Search for the cell housing the specified text and yield its (X, Y) center coordinate. 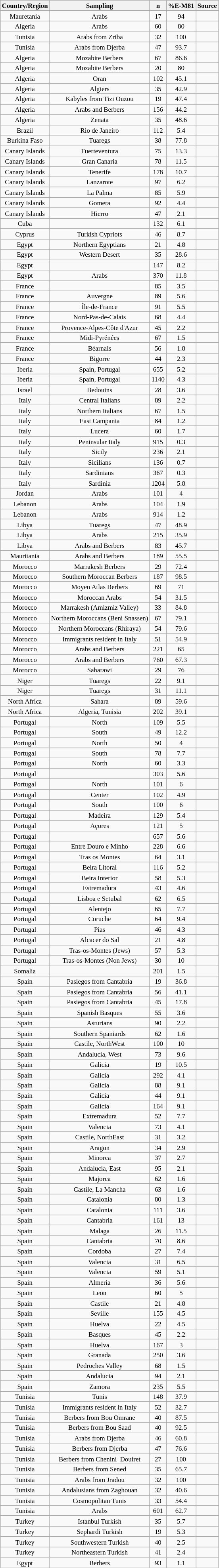
Gomera (100, 203)
26 (158, 1230)
Sicilians (100, 462)
93 (158, 1562)
Rio de Janeiro (100, 130)
Northern Moroccans (Beni Snassen) (100, 618)
10.5 (181, 1064)
189 (158, 556)
236 (158, 452)
54.9 (181, 639)
20 (158, 68)
28 (158, 389)
65.7 (181, 1469)
97 (158, 182)
59.6 (181, 701)
Northern Moroccans (Rhiraya) (100, 628)
148 (158, 1396)
Kabyles from Tizi Ouzou (100, 99)
88 (158, 1085)
6.6 (181, 846)
228 (158, 846)
Algiers (100, 89)
48.6 (181, 120)
Majorca (100, 1179)
98.5 (181, 576)
32.7 (181, 1407)
201 (158, 971)
2.5 (181, 1542)
111 (158, 1209)
36 (158, 1282)
3.5 (181, 286)
Île-de-France (100, 307)
Sardinia (100, 483)
3.3 (181, 763)
37.9 (181, 1396)
91 (158, 307)
Mauritania (25, 556)
Estremadura (100, 888)
63 (158, 1189)
Almeria (100, 1282)
Southwestern Turkish (100, 1542)
42.9 (181, 89)
58 (158, 877)
Cuba (25, 223)
1204 (158, 483)
Northern Italians (100, 410)
136 (158, 462)
Coruche (100, 919)
Gran Canaria (100, 161)
Nord-Pas-de-Calais (100, 317)
1.1 (181, 1562)
Northeastern Turkish (100, 1552)
161 (158, 1220)
Minorca (100, 1158)
76 (181, 670)
95 (158, 1168)
28.6 (181, 255)
Berbers from Bou Omrane (100, 1417)
Pias (100, 929)
8.6 (181, 1241)
221 (158, 649)
Bigorre (100, 359)
Tras-os-Montes (Jews) (100, 950)
13 (181, 1220)
5.1 (181, 1272)
Fuerteventura (100, 151)
92.5 (181, 1428)
2.7 (181, 1158)
37 (158, 1158)
Country/Region (25, 6)
35.9 (181, 535)
Northern Egyptians (100, 244)
9.6 (181, 1054)
Extremadura (100, 1116)
Marrakesh (Amizmiz Valley) (100, 608)
45.1 (181, 78)
La Palma (100, 193)
Granada (100, 1355)
Sephardi Turkish (100, 1532)
Cyprus (25, 234)
Istanbul Turkish (100, 1521)
Western Desert (100, 255)
Brazil (25, 130)
Andalucia, West (100, 1054)
109 (158, 722)
41.1 (181, 992)
Moyen Atlas Berbers (100, 587)
69 (158, 587)
Sahara (100, 701)
75 (158, 151)
Peninsular Italy (100, 441)
147 (158, 265)
Auvergne (100, 296)
1.9 (181, 504)
Castile, La Mancha (100, 1189)
Basques (100, 1334)
2.4 (181, 1552)
601 (158, 1511)
48.9 (181, 525)
Arabs from Zriba (100, 37)
760 (158, 660)
Pedroches Valley (100, 1366)
76.6 (181, 1448)
367 (158, 473)
84.8 (181, 608)
Berbers from Sened (100, 1469)
129 (158, 815)
116 (158, 867)
Açores (100, 826)
Berbers from Djerba (100, 1448)
90 (158, 1023)
Asturians (100, 1023)
55 (158, 1013)
Zamora (100, 1386)
657 (158, 836)
44.2 (181, 109)
Leon (100, 1293)
235 (158, 1386)
12.2 (181, 732)
Zenata (100, 120)
Tenerife (100, 172)
Lisboa e Setubal (100, 898)
60.8 (181, 1438)
4.9 (181, 794)
1.3 (181, 1199)
79.6 (181, 628)
59 (158, 1272)
34 (158, 1147)
Mauretania (25, 16)
Castile, NorthEast (100, 1137)
Sicily (100, 452)
3 (181, 1345)
11.8 (181, 275)
Moroccan Arabs (100, 597)
Bedouins (100, 389)
51 (158, 639)
Center (100, 794)
%E-M81 (181, 6)
1.8 (181, 348)
Aragon (100, 1147)
55.5 (181, 556)
655 (158, 369)
215 (158, 535)
92 (158, 203)
70 (158, 1241)
2.3 (181, 359)
6.2 (181, 182)
n (158, 6)
187 (158, 576)
Marrakesh Berbers (100, 566)
Andalucia (100, 1376)
915 (158, 441)
72.4 (181, 566)
Castile (100, 1303)
292 (158, 1075)
31.5 (181, 597)
Castile, NorthWest (100, 1043)
62.7 (181, 1511)
1.7 (181, 431)
Entre Douro e Minho (100, 846)
0.7 (181, 462)
Southern Moroccan Berbers (100, 576)
Sardinians (100, 473)
104 (158, 504)
79.1 (181, 618)
43 (158, 888)
Andalucia, East (100, 1168)
Jordan (25, 493)
Beira Interior (100, 877)
Cordoba (100, 1251)
5.9 (181, 193)
Algeria, Tunisia (100, 712)
Source (207, 6)
167 (158, 1345)
Malaga (100, 1230)
3.2 (181, 1137)
87.5 (181, 1417)
93.7 (181, 47)
Somalia (25, 971)
Beira Litoral (100, 867)
Béarnais (100, 348)
155 (158, 1314)
164 (158, 1106)
50 (158, 742)
178 (158, 172)
5.7 (181, 1521)
77.8 (181, 141)
Oran (100, 78)
Israel (25, 389)
13.3 (181, 151)
17.8 (181, 1002)
Midi-Pyrénées (100, 338)
7.4 (181, 1251)
6.1 (181, 223)
3.1 (181, 857)
17 (158, 16)
2.9 (181, 1147)
Burkina Faso (25, 141)
Seville (100, 1314)
41 (158, 1552)
Hierro (100, 213)
86.6 (181, 57)
Southern Spaniards (100, 1033)
45.7 (181, 546)
40.6 (181, 1490)
83 (158, 546)
132 (158, 223)
Lanzarote (100, 182)
156 (158, 109)
202 (158, 712)
Madeira (100, 815)
Andalusians from Zaghouan (100, 1490)
Berbers from Bou Saad (100, 1428)
Saharawi (100, 670)
57 (158, 950)
Sampling (100, 6)
84 (158, 421)
10.7 (181, 172)
Spanish Basques (100, 1013)
4.6 (181, 888)
303 (158, 774)
Berbers (100, 1562)
Turkish Cypriots (100, 234)
36.8 (181, 981)
38 (158, 141)
914 (158, 514)
Tunis (100, 1396)
71 (181, 587)
Arabs from Jradou (100, 1480)
47.4 (181, 99)
East Campania (100, 421)
5.8 (181, 483)
49 (158, 732)
67.3 (181, 660)
9.4 (181, 919)
112 (158, 130)
54.4 (181, 1500)
Central Italians (100, 400)
Alcacer do Sal (100, 940)
Alentejo (100, 909)
Provence-Alpes-Côte d'Azur (100, 327)
121 (158, 826)
30 (158, 961)
Berbers from Chenini–Douiret (100, 1459)
Cosmopolitan Tunis (100, 1500)
Lucera (100, 431)
Tras-os-Montes (Non Jews) (100, 961)
1140 (158, 379)
8.7 (181, 234)
370 (158, 275)
8.2 (181, 265)
Tras os Montes (100, 857)
250 (158, 1355)
11.1 (181, 691)
39.1 (181, 712)
